Determine the (X, Y) coordinate at the center of the cell enclosing the given text.  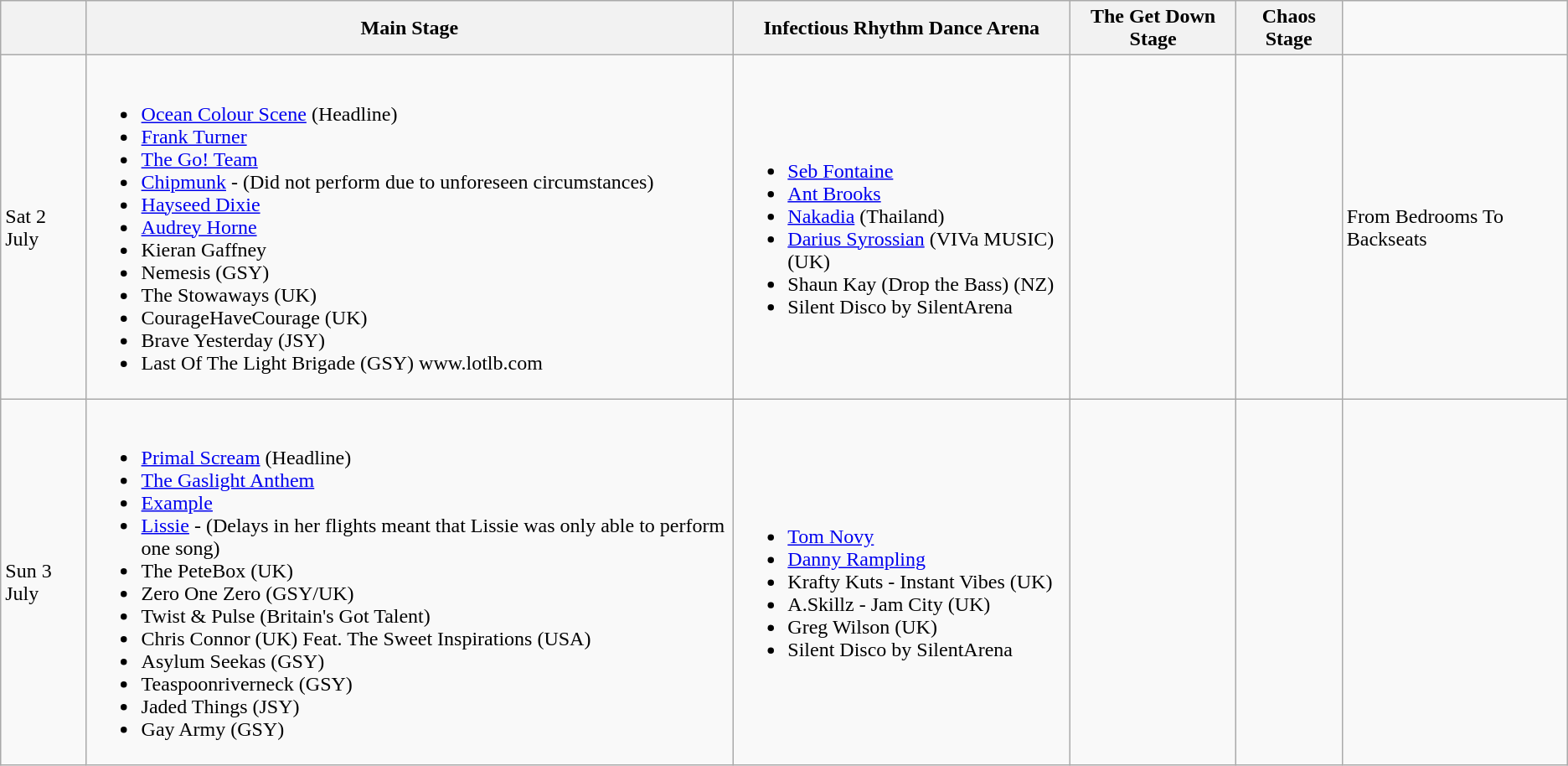
Sun 3 July (44, 582)
Tom NovyDanny RamplingKrafty Kuts - Instant Vibes (UK)A.Skillz - Jam City (UK)Greg Wilson (UK)Silent Disco by SilentArena (901, 582)
The Get Down Stage (1153, 28)
Sat 2 July (44, 227)
Chaos Stage (1288, 28)
Seb FontaineAnt BrooksNakadia (Thailand)Darius Syrossian (VIVa MUSIC) (UK)Shaun Kay (Drop the Bass) (NZ)Silent Disco by SilentArena (901, 227)
Main Stage (410, 28)
From Bedrooms To Backseats (1454, 227)
Infectious Rhythm Dance Arena (901, 28)
